For the text-containing cell, return its midpoint in [X, Y] coordinate format. 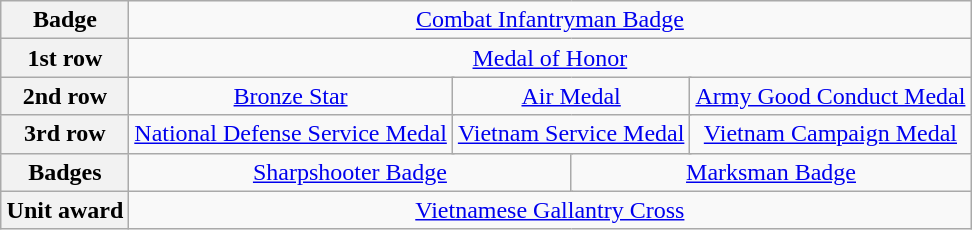
Unit award [65, 210]
Marksman Badge [771, 172]
Vietnamese Gallantry Cross [550, 210]
Sharpshooter Badge [350, 172]
3rd row [65, 134]
Combat Infantryman Badge [550, 20]
Badges [65, 172]
Vietnam Service Medal [571, 134]
Air Medal [571, 96]
National Defense Service Medal [291, 134]
Medal of Honor [550, 58]
Vietnam Campaign Medal [830, 134]
1st row [65, 58]
Army Good Conduct Medal [830, 96]
2nd row [65, 96]
Bronze Star [291, 96]
Badge [65, 20]
